Return the (x, y) coordinate for the center point of the cell that contains the specified text.  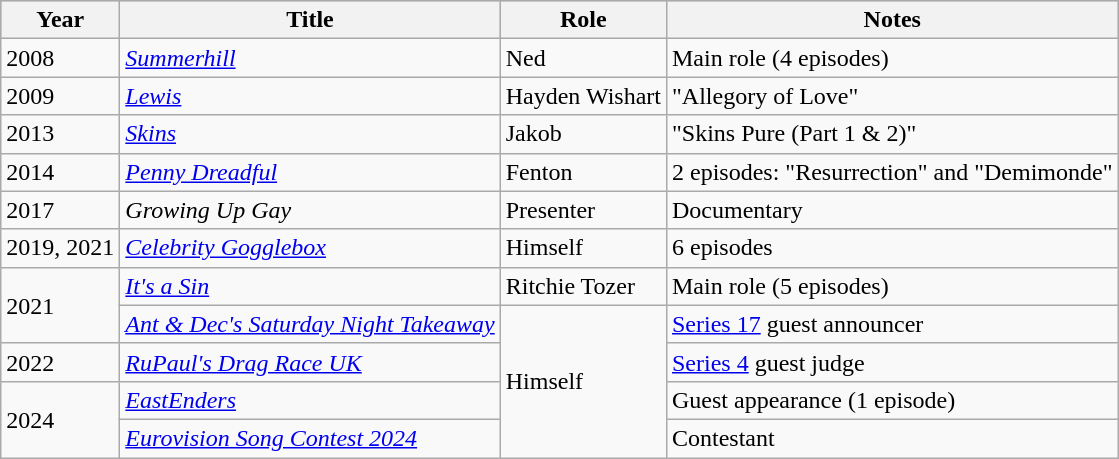
Title (310, 20)
6 episodes (892, 248)
2008 (60, 58)
Ned (583, 58)
Skins (310, 134)
It's a Sin (310, 286)
2 episodes: "Resurrection" and "Demimonde" (892, 172)
Jakob (583, 134)
2014 (60, 172)
2009 (60, 96)
Role (583, 20)
Presenter (583, 210)
2022 (60, 362)
Series 4 guest judge (892, 362)
Ritchie Tozer (583, 286)
2017 (60, 210)
"Allegory of Love" (892, 96)
Series 17 guest announcer (892, 324)
Hayden Wishart (583, 96)
Year (60, 20)
EastEnders (310, 400)
Main role (5 episodes) (892, 286)
Ant & Dec's Saturday Night Takeaway (310, 324)
Summerhill (310, 58)
"Skins Pure (Part 1 & 2)" (892, 134)
Celebrity Gogglebox (310, 248)
Penny Dreadful (310, 172)
2019, 2021 (60, 248)
Contestant (892, 438)
Eurovision Song Contest 2024 (310, 438)
2021 (60, 305)
Growing Up Gay (310, 210)
Fenton (583, 172)
2024 (60, 419)
Guest appearance (1 episode) (892, 400)
Notes (892, 20)
2013 (60, 134)
Documentary (892, 210)
RuPaul's Drag Race UK (310, 362)
Lewis (310, 96)
Main role (4 episodes) (892, 58)
